From the cell containing the given text, extract its center point as [x, y] coordinate. 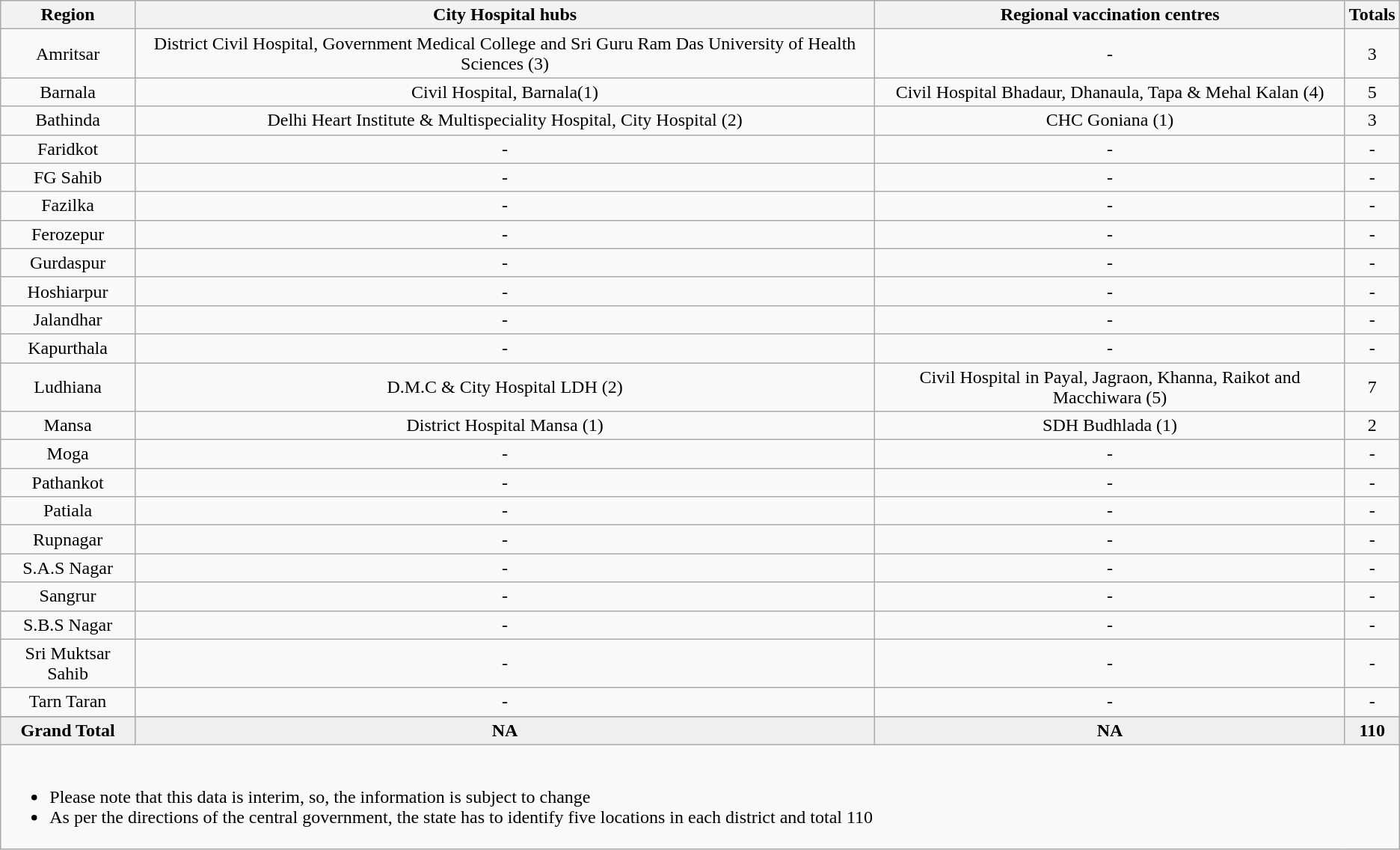
Gurdaspur [68, 263]
Civil Hospital in Payal, Jagraon, Khanna, Raikot and Macchiwara (5) [1110, 386]
Civil Hospital, Barnala(1) [504, 92]
Totals [1372, 15]
CHC Goniana (1) [1110, 120]
Rupnagar [68, 539]
S.A.S Nagar [68, 568]
Hoshiarpur [68, 291]
Civil Hospital Bhadaur, Dhanaula, Tapa & Mehal Kalan (4) [1110, 92]
7 [1372, 386]
Sri Muktsar Sahib [68, 663]
City Hospital hubs [504, 15]
Barnala [68, 92]
Tarn Taran [68, 702]
D.M.C & City Hospital LDH (2) [504, 386]
Grand Total [68, 730]
Moga [68, 454]
Sangrur [68, 596]
2 [1372, 426]
110 [1372, 730]
Mansa [68, 426]
SDH Budhlada (1) [1110, 426]
Ludhiana [68, 386]
Faridkot [68, 149]
Jalandhar [68, 319]
Patiala [68, 511]
Amritsar [68, 54]
S.B.S Nagar [68, 625]
Fazilka [68, 206]
Region [68, 15]
FG Sahib [68, 177]
Delhi Heart Institute & Multispeciality Hospital, City Hospital (2) [504, 120]
Regional vaccination centres [1110, 15]
Bathinda [68, 120]
5 [1372, 92]
District Hospital Mansa (1) [504, 426]
Pathankot [68, 483]
Ferozepur [68, 234]
Kapurthala [68, 348]
District Civil Hospital, Government Medical College and Sri Guru Ram Das University of Health Sciences (3) [504, 54]
